Detect which cell encompasses the target text, then output its (X, Y) center coordinate. 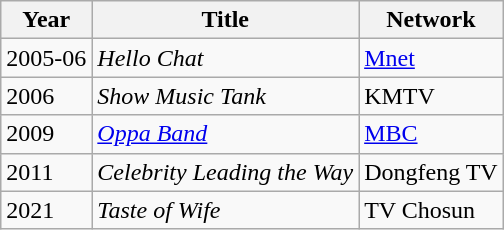
Year (46, 20)
MBC (432, 134)
Celebrity Leading the Way (226, 172)
Network (432, 20)
2006 (46, 96)
Title (226, 20)
Mnet (432, 58)
Hello Chat (226, 58)
Show Music Tank (226, 96)
KMTV (432, 96)
Dongfeng TV (432, 172)
Taste of Wife (226, 210)
2009 (46, 134)
TV Chosun (432, 210)
2021 (46, 210)
2005-06 (46, 58)
2011 (46, 172)
Oppa Band (226, 134)
